Determine the [x, y] coordinate at the center of the cell enclosing the given text.  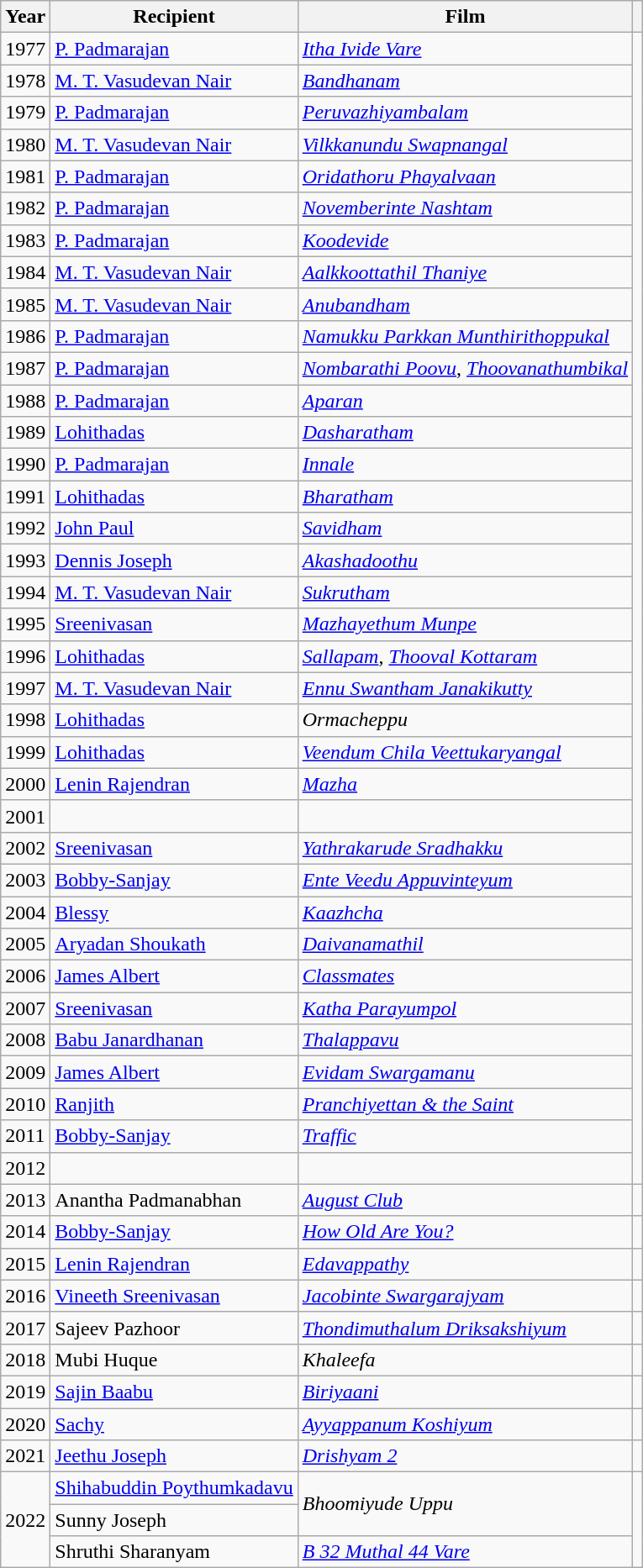
Year [25, 17]
Nombarathi Poovu, Thoovanathumbikal [465, 368]
B 32 Muthal 44 Vare [465, 1552]
1993 [25, 560]
Film [465, 17]
Aparan [465, 401]
2021 [25, 1456]
Thalappavu [465, 1040]
Sajin Baabu [174, 1392]
Kaazhcha [465, 912]
Sunny Joseph [174, 1520]
Pranchiyettan & the Saint [465, 1104]
Anubandham [465, 304]
Katha Parayumpol [465, 1008]
Sajeev Pazhoor [174, 1328]
2015 [25, 1264]
Shruthi Sharanyam [174, 1552]
Mazhayethum Munpe [465, 624]
Bandhanam [465, 81]
Dennis Joseph [174, 560]
1999 [25, 752]
1982 [25, 208]
2012 [25, 1168]
1989 [25, 433]
Sallapam, Thooval Kottaram [465, 656]
1997 [25, 688]
2009 [25, 1072]
Classmates [465, 976]
Aryadan Shoukath [174, 944]
How Old Are You? [465, 1232]
1978 [25, 81]
2011 [25, 1136]
1995 [25, 624]
Anantha Padmanabhan [174, 1200]
Drishyam 2 [465, 1456]
1979 [25, 113]
2020 [25, 1424]
Ente Veedu Appuvinteyum [465, 880]
Ennu Swantham Janakikutty [465, 688]
1980 [25, 145]
1977 [25, 49]
Jacobinte Swargarajyam [465, 1296]
Sukrutham [465, 592]
1987 [25, 368]
2005 [25, 944]
Namukku Parkkan Munthirithoppukal [465, 336]
Ranjith [174, 1104]
2016 [25, 1296]
1992 [25, 529]
2008 [25, 1040]
Ormacheppu [465, 720]
Savidham [465, 529]
1981 [25, 176]
Evidam Swargamanu [465, 1072]
Peruvazhiyambalam [465, 113]
Yathrakarude Sradhakku [465, 848]
John Paul [174, 529]
2006 [25, 976]
Koodevide [465, 240]
Bharatham [465, 497]
Thondimuthalum Driksakshiyum [465, 1328]
1998 [25, 720]
Khaleefa [465, 1360]
Jeethu Joseph [174, 1456]
Bhoomiyude Uppu [465, 1504]
2017 [25, 1328]
2019 [25, 1392]
Biriyaani [465, 1392]
1983 [25, 240]
1988 [25, 401]
1996 [25, 656]
Mazha [465, 784]
Traffic [465, 1136]
1986 [25, 336]
2001 [25, 816]
1990 [25, 465]
Dasharatham [465, 433]
Oridathoru Phayalvaan [465, 176]
Vineeth Sreenivasan [174, 1296]
2022 [25, 1520]
Itha Ivide Vare [465, 49]
Innale [465, 465]
Recipient [174, 17]
Mubi Huque [174, 1360]
Daivanamathil [465, 944]
2004 [25, 912]
1994 [25, 592]
Novemberinte Nashtam [465, 208]
2007 [25, 1008]
Babu Janardhanan [174, 1040]
Veendum Chila Veettukaryangal [465, 752]
1985 [25, 304]
Blessy [174, 912]
1984 [25, 272]
2013 [25, 1200]
Sachy [174, 1424]
Ayyappanum Koshiyum [465, 1424]
2003 [25, 880]
2014 [25, 1232]
2002 [25, 848]
1991 [25, 497]
Aalkkoottathil Thaniye [465, 272]
Shihabuddin Poythumkadavu [174, 1488]
Edavappathy [465, 1264]
2018 [25, 1360]
August Club [465, 1200]
2000 [25, 784]
Vilkkanundu Swapnangal [465, 145]
2010 [25, 1104]
Akashadoothu [465, 560]
